Detect which cell encompasses the target text, then output its (X, Y) center coordinate. 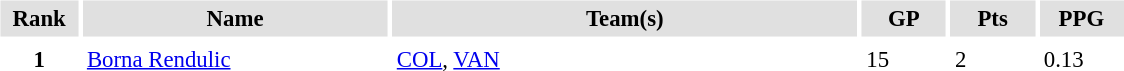
Rank (38, 18)
Team(s) (624, 18)
Pts (993, 18)
Name (234, 18)
GP (904, 18)
PPG (1081, 18)
